Identify which cell holds the provided text, then report its [x, y] central coordinate. 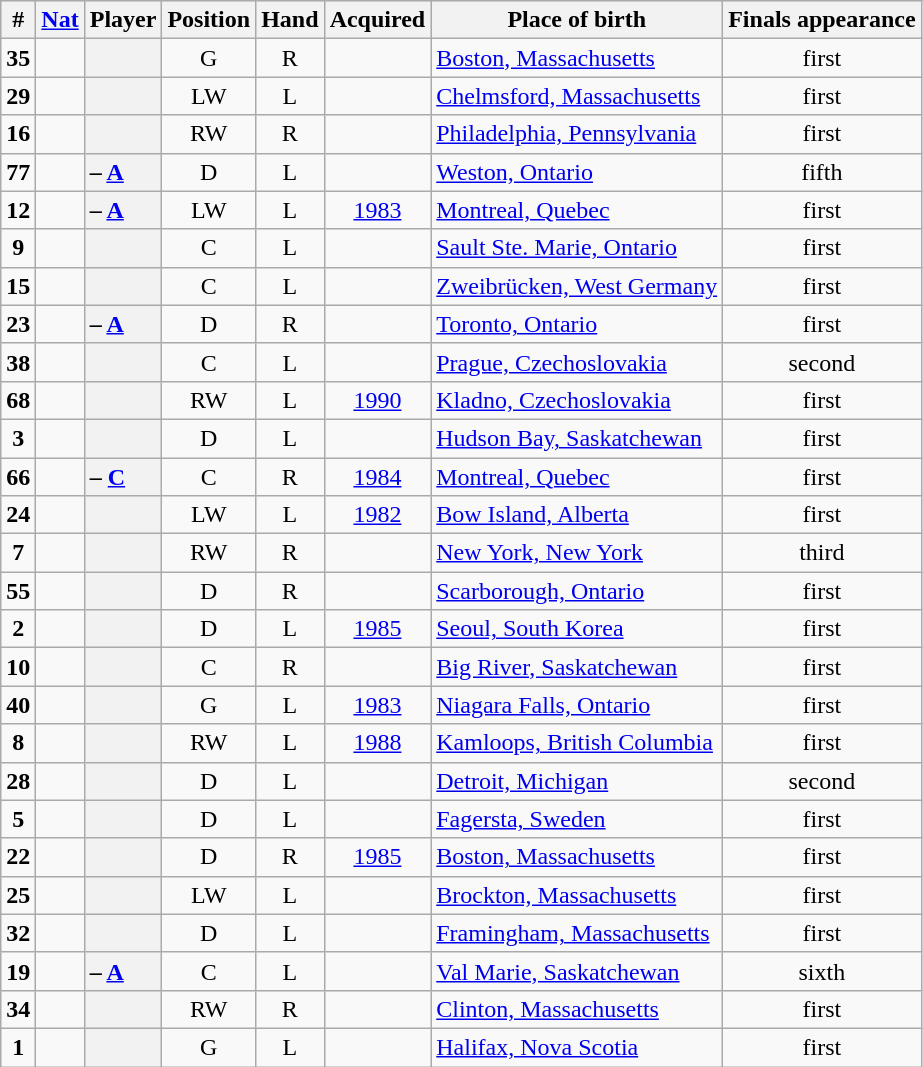
16 [18, 134]
23 [18, 324]
Philadelphia, Pennsylvania [577, 134]
24 [18, 515]
2 [18, 629]
Fagersta, Sweden [577, 819]
Player [123, 20]
Bow Island, Alberta [577, 515]
Halifax, Nova Scotia [577, 1047]
68 [18, 400]
3 [18, 438]
22 [18, 857]
Hand [290, 20]
sixth [822, 971]
Scarborough, Ontario [577, 591]
New York, New York [577, 553]
Kamloops, British Columbia [577, 743]
15 [18, 286]
Nat [60, 20]
19 [18, 971]
34 [18, 1009]
35 [18, 58]
1990 [378, 400]
Sault Ste. Marie, Ontario [577, 248]
fifth [822, 172]
Niagara Falls, Ontario [577, 705]
Kladno, Czechoslovakia [577, 400]
Big River, Saskatchewan [577, 667]
66 [18, 477]
Zweibrücken, West Germany [577, 286]
# [18, 20]
Brockton, Massachusetts [577, 895]
29 [18, 96]
Val Marie, Saskatchewan [577, 971]
40 [18, 705]
7 [18, 553]
Clinton, Massachusetts [577, 1009]
Prague, Czechoslovakia [577, 362]
Seoul, South Korea [577, 629]
1 [18, 1047]
8 [18, 743]
Place of birth [577, 20]
Hudson Bay, Saskatchewan [577, 438]
32 [18, 933]
Chelmsford, Massachusetts [577, 96]
1984 [378, 477]
– C [123, 477]
55 [18, 591]
Weston, Ontario [577, 172]
Detroit, Michigan [577, 781]
25 [18, 895]
12 [18, 210]
38 [18, 362]
Finals appearance [822, 20]
10 [18, 667]
77 [18, 172]
5 [18, 819]
Framingham, Massachusetts [577, 933]
third [822, 553]
1982 [378, 515]
Position [209, 20]
Acquired [378, 20]
Toronto, Ontario [577, 324]
28 [18, 781]
1988 [378, 743]
9 [18, 248]
